Find where the given text appears and provide that cell's center as (x, y) coordinate. 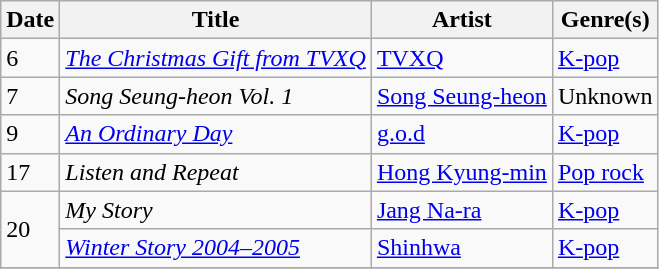
7 (30, 96)
Hong Kyung-min (462, 172)
Genre(s) (605, 20)
Artist (462, 20)
An Ordinary Day (216, 134)
Title (216, 20)
17 (30, 172)
20 (30, 229)
9 (30, 134)
Jang Na-ra (462, 210)
Listen and Repeat (216, 172)
Song Seung-heon (462, 96)
TVXQ (462, 58)
Shinhwa (462, 248)
Unknown (605, 96)
My Story (216, 210)
Pop rock (605, 172)
Winter Story 2004–2005 (216, 248)
g.o.d (462, 134)
Song Seung-heon Vol. 1 (216, 96)
6 (30, 58)
Date (30, 20)
The Christmas Gift from TVXQ (216, 58)
